Find where the given text appears and provide that cell's center as [X, Y] coordinate. 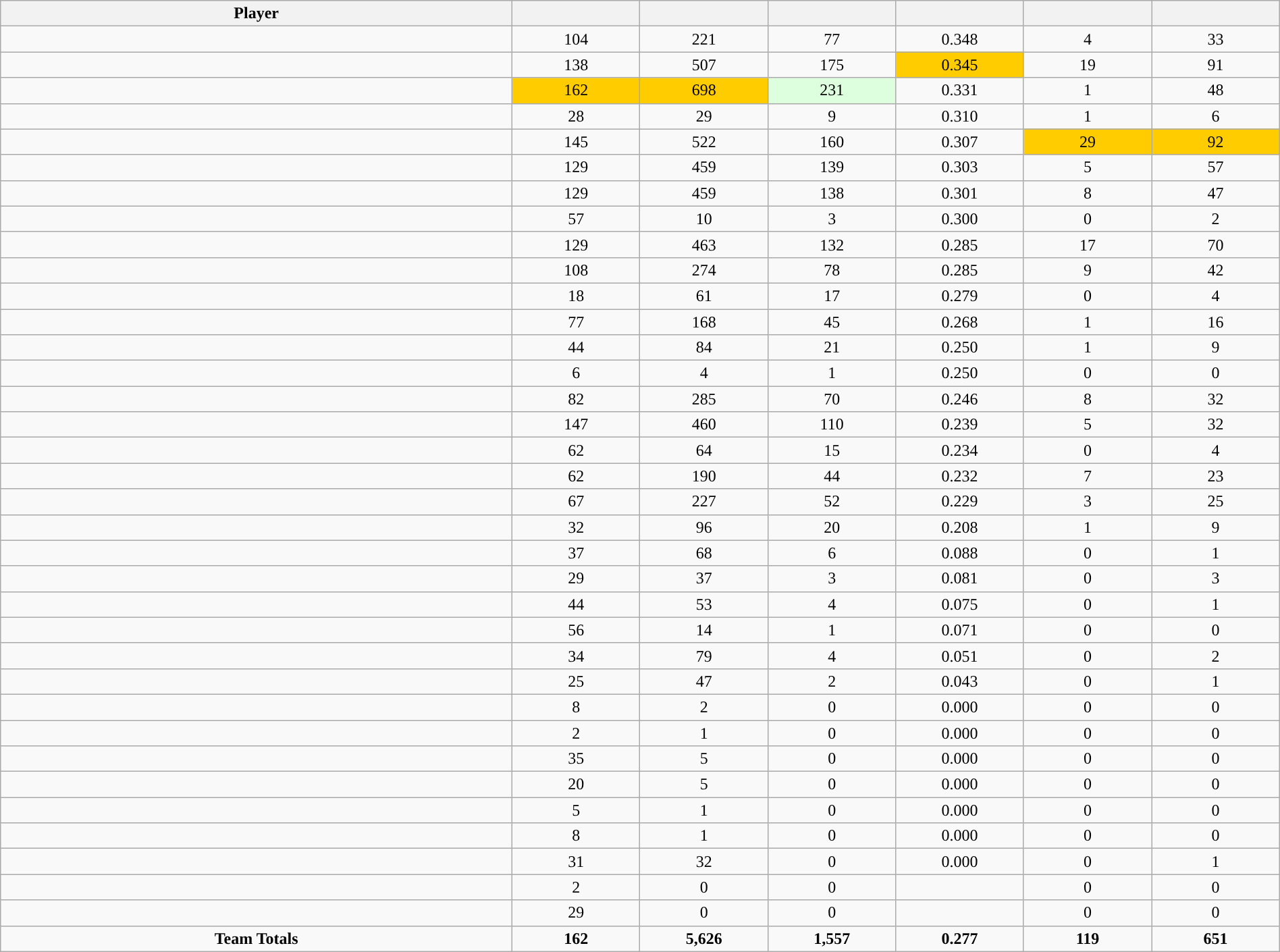
35 [577, 759]
0.229 [960, 502]
0.300 [960, 219]
19 [1087, 65]
0.331 [960, 90]
28 [577, 116]
0.307 [960, 142]
168 [703, 322]
Team Totals [257, 938]
5,626 [703, 938]
0.345 [960, 65]
48 [1215, 90]
91 [1215, 65]
0.310 [960, 116]
0.239 [960, 425]
15 [832, 450]
52 [832, 502]
0.071 [960, 630]
460 [703, 425]
0.268 [960, 322]
221 [703, 39]
231 [832, 90]
132 [832, 244]
18 [577, 296]
7 [1087, 476]
45 [832, 322]
68 [703, 553]
56 [577, 630]
82 [577, 399]
0.303 [960, 167]
0.246 [960, 399]
67 [577, 502]
64 [703, 450]
190 [703, 476]
698 [703, 90]
21 [832, 348]
0.208 [960, 527]
507 [703, 65]
147 [577, 425]
42 [1215, 270]
92 [1215, 142]
16 [1215, 322]
1,557 [832, 938]
0.232 [960, 476]
0.234 [960, 450]
139 [832, 167]
78 [832, 270]
79 [703, 656]
0.088 [960, 553]
0.075 [960, 604]
0.277 [960, 938]
0.348 [960, 39]
34 [577, 656]
651 [1215, 938]
285 [703, 399]
Player [257, 14]
53 [703, 604]
0.051 [960, 656]
33 [1215, 39]
463 [703, 244]
108 [577, 270]
0.301 [960, 193]
0.279 [960, 296]
119 [1087, 938]
160 [832, 142]
10 [703, 219]
96 [703, 527]
14 [703, 630]
175 [832, 65]
0.043 [960, 681]
227 [703, 502]
84 [703, 348]
274 [703, 270]
104 [577, 39]
145 [577, 142]
31 [577, 862]
522 [703, 142]
0.081 [960, 579]
23 [1215, 476]
61 [703, 296]
110 [832, 425]
